Provide the (X, Y) coordinate of the cell's center where the given text is located.  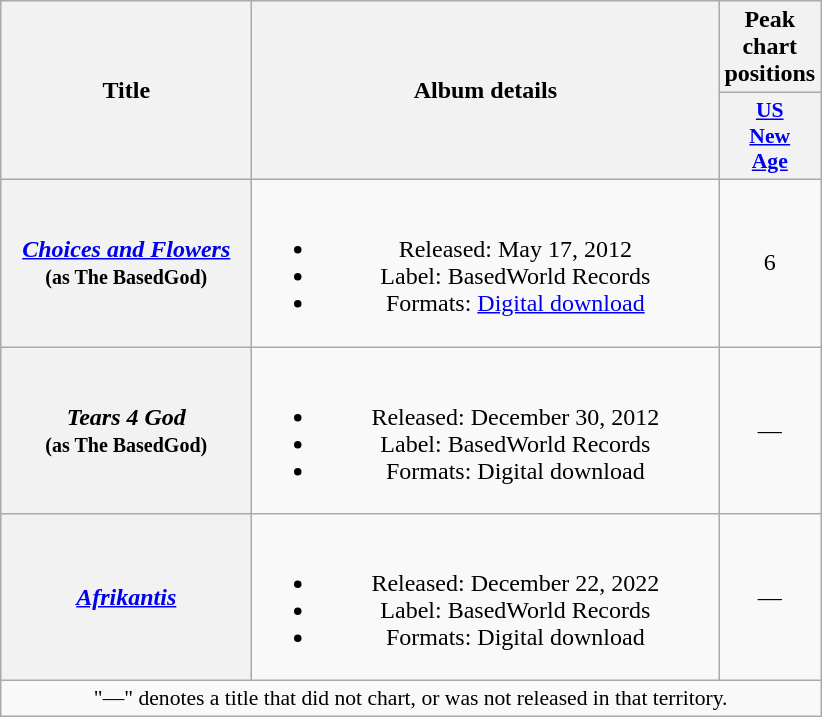
Peak chart positions (770, 47)
Released: December 30, 2012Label: BasedWorld RecordsFormats: Digital download (486, 430)
Album details (486, 90)
Title (126, 90)
USNewAge (770, 136)
6 (770, 262)
Tears 4 God(as The BasedGod) (126, 430)
Afrikantis (126, 598)
Released: May 17, 2012Label: BasedWorld RecordsFormats: Digital download (486, 262)
Released: December 22, 2022Label: BasedWorld RecordsFormats: Digital download (486, 598)
"—" denotes a title that did not chart, or was not released in that territory. (411, 699)
Choices and Flowers(as The BasedGod) (126, 262)
